Locate the cell with the specified text and output its (X, Y) center coordinate. 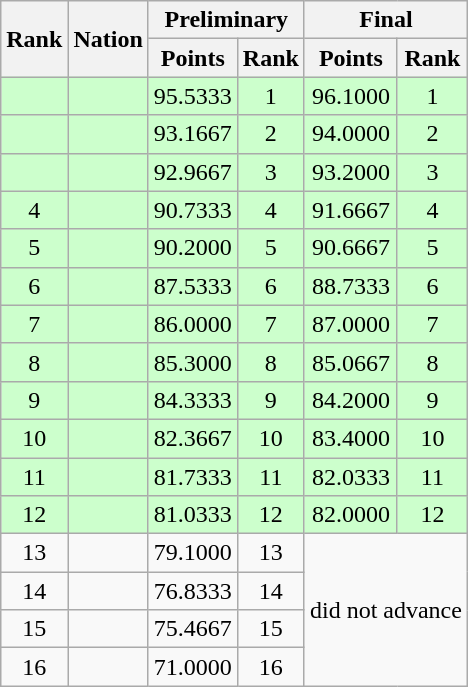
93.1667 (192, 134)
71.0000 (192, 667)
75.4667 (192, 629)
Nation (108, 39)
95.5333 (192, 96)
Preliminary (226, 20)
87.0000 (350, 324)
88.7333 (350, 286)
90.6667 (350, 248)
82.0333 (350, 477)
84.3333 (192, 400)
81.7333 (192, 477)
did not advance (386, 610)
79.1000 (192, 553)
94.0000 (350, 134)
96.1000 (350, 96)
87.5333 (192, 286)
82.3667 (192, 438)
Final (386, 20)
86.0000 (192, 324)
84.2000 (350, 400)
76.8333 (192, 591)
93.2000 (350, 172)
82.0000 (350, 515)
90.7333 (192, 210)
85.3000 (192, 362)
83.4000 (350, 438)
91.6667 (350, 210)
90.2000 (192, 248)
92.9667 (192, 172)
81.0333 (192, 515)
85.0667 (350, 362)
